For the text-containing cell, return its midpoint in (X, Y) coordinate format. 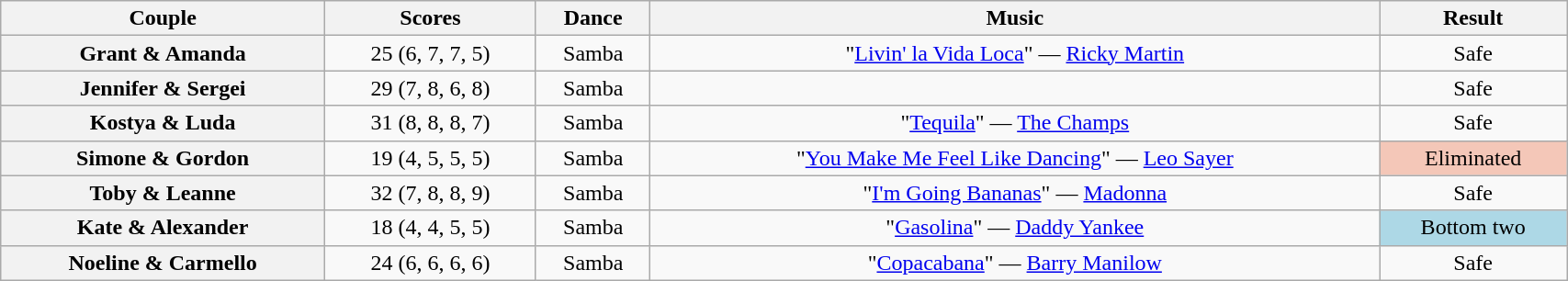
24 (6, 6, 6, 6) (430, 263)
Simone & Gordon (164, 158)
"Livin' la Vida Loca" — Ricky Martin (1015, 53)
Dance (593, 18)
Noeline & Carmello (164, 263)
Toby & Leanne (164, 193)
Kostya & Luda (164, 123)
"You Make Me Feel Like Dancing" — Leo Sayer (1015, 158)
Couple (164, 18)
"Gasolina" — Daddy Yankee (1015, 228)
18 (4, 4, 5, 5) (430, 228)
Bottom two (1473, 228)
Eliminated (1473, 158)
32 (7, 8, 8, 9) (430, 193)
Result (1473, 18)
31 (8, 8, 8, 7) (430, 123)
Music (1015, 18)
"Tequila" — The Champs (1015, 123)
Jennifer & Sergei (164, 88)
29 (7, 8, 6, 8) (430, 88)
"I'm Going Bananas" — Madonna (1015, 193)
"Copacabana" — Barry Manilow (1015, 263)
19 (4, 5, 5, 5) (430, 158)
Grant & Amanda (164, 53)
Kate & Alexander (164, 228)
Scores (430, 18)
25 (6, 7, 7, 5) (430, 53)
